Identify which cell holds the provided text, then report its [x, y] central coordinate. 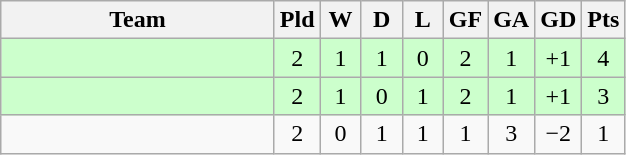
4 [604, 58]
−2 [558, 134]
W [340, 20]
Team [138, 20]
D [382, 20]
Pts [604, 20]
GA [512, 20]
Pld [297, 20]
GF [465, 20]
GD [558, 20]
L [422, 20]
